Output the (x, y) coordinate of the center of the cell containing the given text.  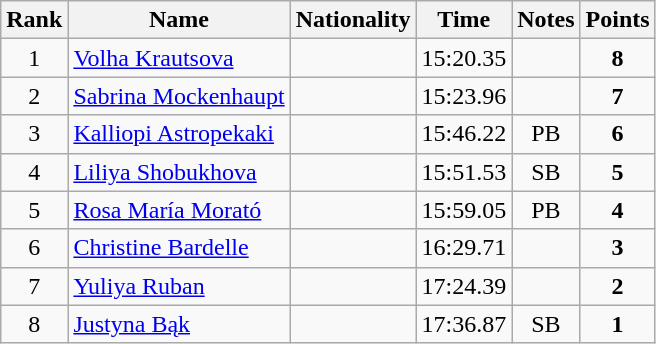
16:29.71 (464, 248)
Christine Bardelle (179, 248)
15:59.05 (464, 210)
Yuliya Ruban (179, 286)
17:36.87 (464, 324)
15:20.35 (464, 58)
15:23.96 (464, 96)
Points (618, 20)
Justyna Bąk (179, 324)
Time (464, 20)
15:46.22 (464, 134)
Notes (546, 20)
Sabrina Mockenhaupt (179, 96)
Rosa María Morató (179, 210)
Volha Krautsova (179, 58)
Liliya Shobukhova (179, 172)
Kalliopi Astropekaki (179, 134)
Rank (34, 20)
Name (179, 20)
Nationality (353, 20)
17:24.39 (464, 286)
15:51.53 (464, 172)
